Return the [X, Y] coordinate for the center point of the cell that contains the specified text.  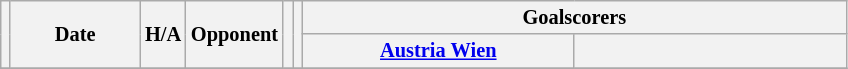
Goalscorers [574, 17]
Opponent [234, 34]
Date [75, 34]
Austria Wien [438, 51]
H/A [163, 34]
